Detect which cell encompasses the target text, then output its [x, y] center coordinate. 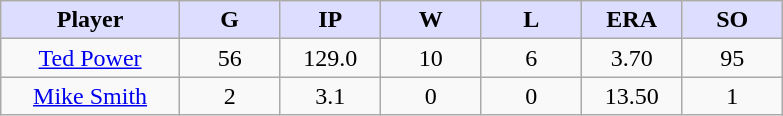
56 [229, 58]
95 [732, 58]
SO [732, 20]
13.50 [631, 96]
W [430, 20]
1 [732, 96]
ERA [631, 20]
Player [90, 20]
Mike Smith [90, 96]
129.0 [330, 58]
2 [229, 96]
Ted Power [90, 58]
3.1 [330, 96]
6 [531, 58]
G [229, 20]
10 [430, 58]
IP [330, 20]
L [531, 20]
3.70 [631, 58]
